Locate the cell with the specified text and output its [x, y] center coordinate. 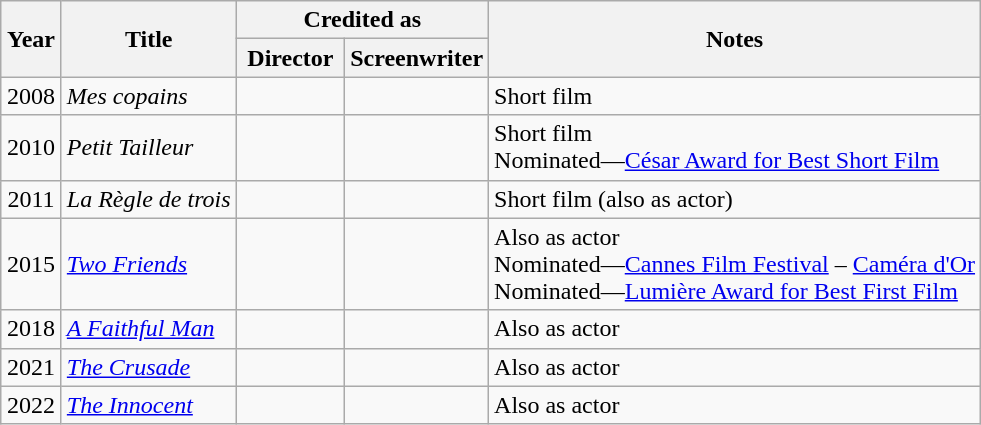
Two Friends [148, 264]
2015 [32, 264]
Year [32, 39]
Director [290, 58]
2018 [32, 329]
Screenwriter [417, 58]
Mes copains [148, 96]
La Règle de trois [148, 199]
A Faithful Man [148, 329]
Also as actorNominated—Cannes Film Festival – Caméra d'OrNominated—Lumière Award for Best First Film [735, 264]
The Crusade [148, 367]
Petit Tailleur [148, 148]
2008 [32, 96]
Short film [735, 96]
Credited as [362, 20]
2022 [32, 405]
Notes [735, 39]
The Innocent [148, 405]
2011 [32, 199]
Title [148, 39]
2010 [32, 148]
Short film (also as actor) [735, 199]
2021 [32, 367]
Short filmNominated—César Award for Best Short Film [735, 148]
